Provide the [X, Y] coordinate of the cell's center where the given text is located.  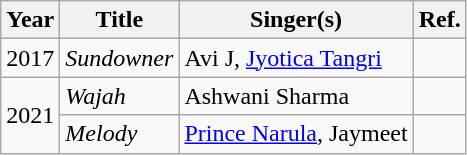
Year [30, 20]
Wajah [120, 96]
2021 [30, 115]
Sundowner [120, 58]
Prince Narula, Jaymeet [296, 134]
Melody [120, 134]
Singer(s) [296, 20]
Avi J, Jyotica Tangri [296, 58]
2017 [30, 58]
Ref. [440, 20]
Title [120, 20]
Ashwani Sharma [296, 96]
